Return (x, y) of the center of cell containing provided text 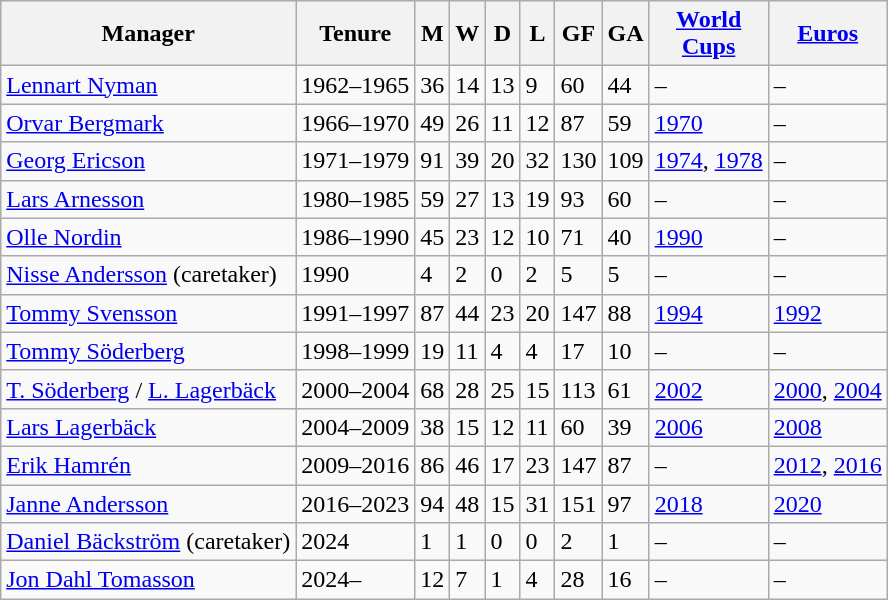
GF (578, 34)
1991–1997 (356, 313)
2009–2016 (356, 465)
68 (432, 389)
Olle Nordin (148, 237)
2006 (708, 427)
16 (626, 580)
2020 (828, 503)
1966–1970 (356, 123)
Tommy Svensson (148, 313)
48 (468, 503)
2024– (356, 580)
WorldCups (708, 34)
97 (626, 503)
L (538, 34)
Euros (828, 34)
93 (578, 199)
27 (468, 199)
1992 (828, 313)
38 (432, 427)
94 (432, 503)
Nisse Andersson (caretaker) (148, 275)
2004–2009 (356, 427)
D (502, 34)
61 (626, 389)
2016–2023 (356, 503)
Daniel Bäckström (caretaker) (148, 542)
2008 (828, 427)
9 (538, 85)
Lennart Nyman (148, 85)
113 (578, 389)
14 (468, 85)
1998–1999 (356, 351)
Lars Lagerbäck (148, 427)
71 (578, 237)
151 (578, 503)
40 (626, 237)
32 (538, 161)
Tommy Söderberg (148, 351)
Georg Ericson (148, 161)
2012, 2016 (828, 465)
Jon Dahl Tomasson (148, 580)
1974, 1978 (708, 161)
1986–1990 (356, 237)
91 (432, 161)
1980–1985 (356, 199)
1962–1965 (356, 85)
88 (626, 313)
W (468, 34)
2002 (708, 389)
31 (538, 503)
T. Söderberg / L. Lagerbäck (148, 389)
26 (468, 123)
7 (468, 580)
45 (432, 237)
25 (502, 389)
130 (578, 161)
Lars Arnesson (148, 199)
49 (432, 123)
2000, 2004 (828, 389)
2024 (356, 542)
46 (468, 465)
86 (432, 465)
Erik Hamrén (148, 465)
2000–2004 (356, 389)
GA (626, 34)
1994 (708, 313)
Orvar Bergmark (148, 123)
Tenure (356, 34)
109 (626, 161)
36 (432, 85)
1970 (708, 123)
Janne Andersson (148, 503)
Manager (148, 34)
1971–1979 (356, 161)
M (432, 34)
2018 (708, 503)
